Detect which cell encompasses the target text, then output its (x, y) center coordinate. 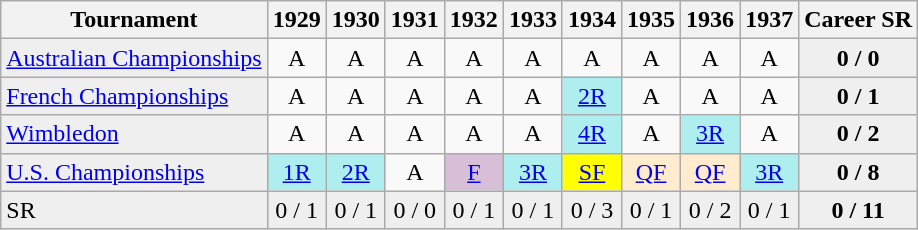
0 / 3 (592, 210)
U.S. Championships (134, 172)
1R (296, 172)
0 / 11 (858, 210)
French Championships (134, 96)
Tournament (134, 20)
F (474, 172)
1930 (356, 20)
1931 (414, 20)
0 / 8 (858, 172)
SR (134, 210)
SF (592, 172)
Australian Championships (134, 58)
1929 (296, 20)
1933 (532, 20)
Career SR (858, 20)
4R (592, 134)
Wimbledon (134, 134)
1935 (652, 20)
1936 (710, 20)
1937 (770, 20)
1932 (474, 20)
1934 (592, 20)
